Identify which cell holds the provided text, then report its [X, Y] central coordinate. 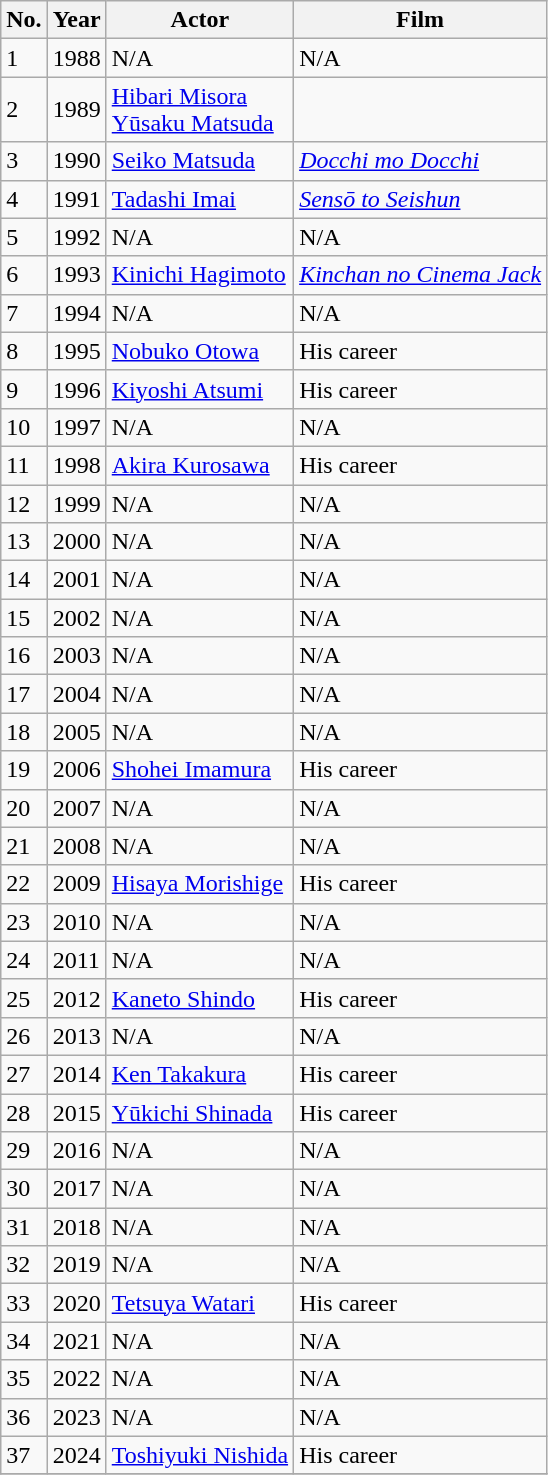
1991 [76, 199]
34 [24, 1341]
1995 [76, 351]
13 [24, 542]
No. [24, 20]
25 [24, 998]
2002 [76, 618]
20 [24, 808]
Nobuko Otowa [200, 351]
2004 [76, 694]
2013 [76, 1036]
2017 [76, 1189]
8 [24, 351]
9 [24, 389]
1989 [76, 110]
2009 [76, 884]
2020 [76, 1303]
26 [24, 1036]
30 [24, 1189]
14 [24, 580]
Kiyoshi Atsumi [200, 389]
16 [24, 656]
Actor [200, 20]
1990 [76, 161]
1997 [76, 427]
19 [24, 770]
Toshiyuki Nishida [200, 1455]
12 [24, 503]
Tetsuya Watari [200, 1303]
1996 [76, 389]
1999 [76, 503]
2018 [76, 1227]
10 [24, 427]
21 [24, 846]
31 [24, 1227]
1994 [76, 313]
2010 [76, 922]
1 [24, 58]
37 [24, 1455]
2011 [76, 960]
6 [24, 275]
17 [24, 694]
Seiko Matsuda [200, 161]
22 [24, 884]
11 [24, 465]
2014 [76, 1074]
Kaneto Shindo [200, 998]
7 [24, 313]
Shohei Imamura [200, 770]
2019 [76, 1265]
2005 [76, 732]
2008 [76, 846]
Film [420, 20]
2003 [76, 656]
4 [24, 199]
35 [24, 1379]
Tadashi Imai [200, 199]
Yūkichi Shinada [200, 1113]
1998 [76, 465]
2006 [76, 770]
Ken Takakura [200, 1074]
Docchi mo Docchi [420, 161]
2007 [76, 808]
2023 [76, 1417]
Akira Kurosawa [200, 465]
27 [24, 1074]
2022 [76, 1379]
3 [24, 161]
1992 [76, 237]
2000 [76, 542]
1988 [76, 58]
2016 [76, 1151]
23 [24, 922]
29 [24, 1151]
33 [24, 1303]
24 [24, 960]
Hibari MisoraYūsaku Matsuda [200, 110]
Year [76, 20]
32 [24, 1265]
Kinichi Hagimoto [200, 275]
Kinchan no Cinema Jack [420, 275]
18 [24, 732]
2015 [76, 1113]
1993 [76, 275]
2012 [76, 998]
5 [24, 237]
Sensō to Seishun [420, 199]
2024 [76, 1455]
2001 [76, 580]
2 [24, 110]
36 [24, 1417]
Hisaya Morishige [200, 884]
28 [24, 1113]
15 [24, 618]
2021 [76, 1341]
